Capture the cell that displays the provided text and extract its (x, y) central coordinate. 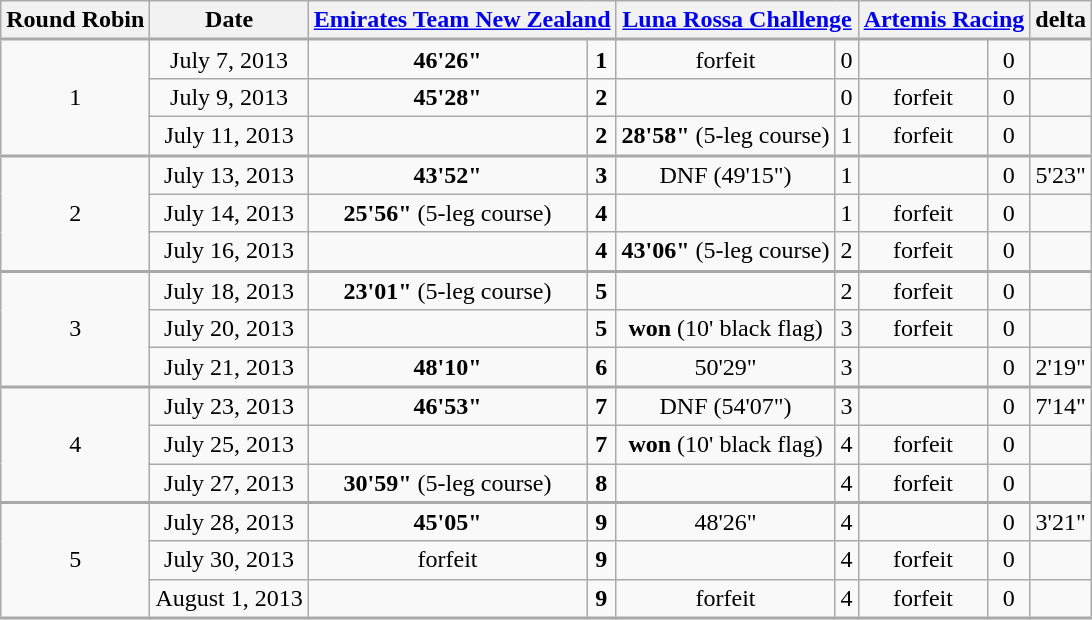
July 23, 2013 (229, 406)
delta (1061, 20)
Artemis Racing (944, 20)
July 20, 2013 (229, 329)
7'14" (1061, 406)
July 16, 2013 (229, 252)
July 21, 2013 (229, 368)
23'01" (5-leg course) (447, 290)
July 30, 2013 (229, 560)
45'28" (447, 97)
Round Robin (76, 20)
July 7, 2013 (229, 60)
43'06" (5-leg course) (726, 252)
July 25, 2013 (229, 444)
DNF (54'07") (726, 406)
48'10" (447, 368)
46'53" (447, 406)
July 27, 2013 (229, 484)
July 14, 2013 (229, 213)
Date (229, 20)
August 1, 2013 (229, 598)
48'26" (726, 522)
50'29" (726, 368)
July 13, 2013 (229, 174)
30'59" (5-leg course) (447, 484)
July 11, 2013 (229, 136)
Emirates Team New Zealand (462, 20)
45'05" (447, 522)
8 (602, 484)
July 28, 2013 (229, 522)
25'56" (5-leg course) (447, 213)
Luna Rossa Challenge (737, 20)
DNF (49'15") (726, 174)
July 18, 2013 (229, 290)
28'58" (5-leg course) (726, 136)
43'52" (447, 174)
July 9, 2013 (229, 97)
5'23" (1061, 174)
6 (602, 368)
3'21" (1061, 522)
2'19" (1061, 368)
46'26" (447, 60)
